Return (X, Y) of the center of cell containing provided text 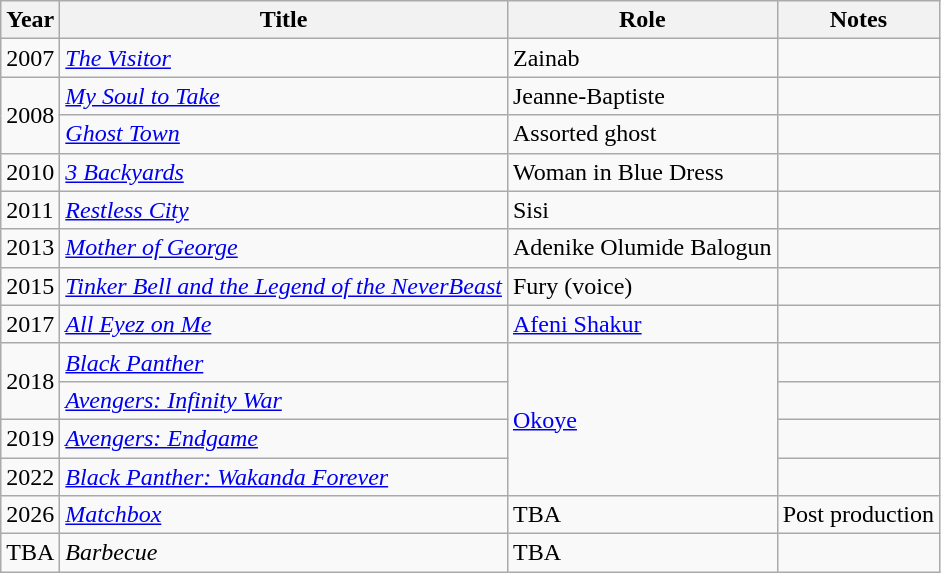
Notes (858, 20)
Fury (voice) (642, 286)
My Soul to Take (284, 96)
2018 (30, 381)
Avengers: Endgame (284, 438)
Assorted ghost (642, 134)
Adenike Olumide Balogun (642, 248)
2010 (30, 172)
Zainab (642, 58)
Mother of George (284, 248)
2011 (30, 210)
2026 (30, 515)
2022 (30, 477)
The Visitor (284, 58)
Avengers: Infinity War (284, 400)
2007 (30, 58)
Ghost Town (284, 134)
Title (284, 20)
Afeni Shakur (642, 324)
Role (642, 20)
Jeanne-Baptiste (642, 96)
Barbecue (284, 553)
2013 (30, 248)
2015 (30, 286)
Year (30, 20)
2008 (30, 115)
Post production (858, 515)
Matchbox (284, 515)
Tinker Bell and the Legend of the NeverBeast (284, 286)
Okoye (642, 419)
2019 (30, 438)
Sisi (642, 210)
Black Panther: Wakanda Forever (284, 477)
All Eyez on Me (284, 324)
Restless City (284, 210)
Black Panther (284, 362)
3 Backyards (284, 172)
2017 (30, 324)
Woman in Blue Dress (642, 172)
